Capture the cell that displays the provided text and extract its (X, Y) central coordinate. 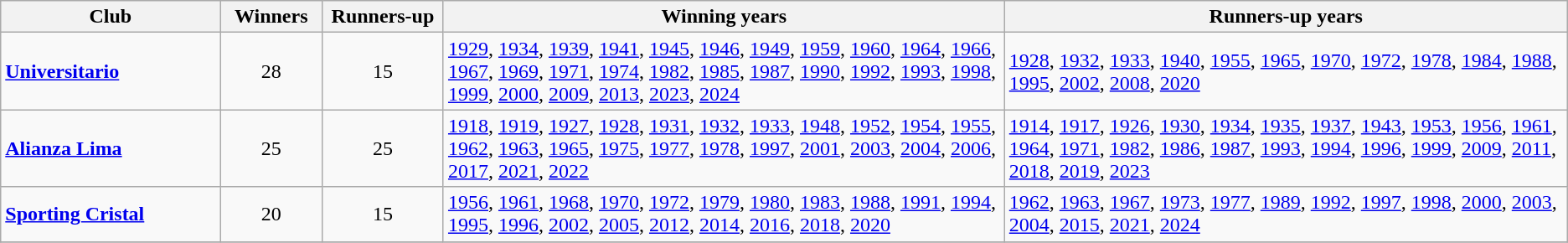
Runners-up (382, 17)
1962, 1963, 1967, 1973, 1977, 1989, 1992, 1997, 1998, 2000, 2003, 2004, 2015, 2021, 2024 (1286, 215)
20 (271, 215)
Runners-up years (1286, 17)
Universitario (111, 71)
1928, 1932, 1933, 1940, 1955, 1965, 1970, 1972, 1978, 1984, 1988, 1995, 2002, 2008, 2020 (1286, 71)
1918, 1919, 1927, 1928, 1931, 1932, 1933, 1948, 1952, 1954, 1955, 1962, 1963, 1965, 1975, 1977, 1978, 1997, 2001, 2003, 2004, 2006, 2017, 2021, 2022 (724, 148)
1914, 1917, 1926, 1930, 1934, 1935, 1937, 1943, 1953, 1956, 1961, 1964, 1971, 1982, 1986, 1987, 1993, 1994, 1996, 1999, 2009, 2011, 2018, 2019, 2023 (1286, 148)
Winners (271, 17)
Sporting Cristal (111, 215)
28 (271, 71)
Club (111, 17)
Winning years (724, 17)
1956, 1961, 1968, 1970, 1972, 1979, 1980, 1983, 1988, 1991, 1994, 1995, 1996, 2002, 2005, 2012, 2014, 2016, 2018, 2020 (724, 215)
Alianza Lima (111, 148)
